From the cell containing the given text, extract its center point as [x, y] coordinate. 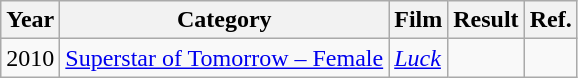
Category [224, 20]
Luck [418, 58]
Ref. [550, 20]
Superstar of Tomorrow – Female [224, 58]
Film [418, 20]
2010 [30, 58]
Year [30, 20]
Result [486, 20]
